Search for the cell housing the specified text and yield its [x, y] center coordinate. 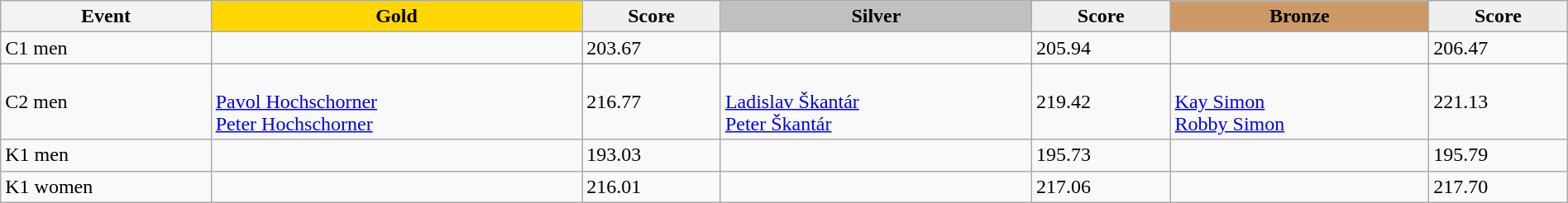
195.73 [1102, 155]
Kay SimonRobby Simon [1300, 101]
193.03 [652, 155]
Event [106, 17]
C2 men [106, 101]
216.77 [652, 101]
219.42 [1102, 101]
217.06 [1102, 186]
203.67 [652, 48]
205.94 [1102, 48]
Pavol HochschornerPeter Hochschorner [397, 101]
216.01 [652, 186]
Ladislav ŠkantárPeter Škantár [876, 101]
C1 men [106, 48]
K1 men [106, 155]
195.79 [1499, 155]
Bronze [1300, 17]
Gold [397, 17]
Silver [876, 17]
221.13 [1499, 101]
206.47 [1499, 48]
217.70 [1499, 186]
K1 women [106, 186]
